Detect which cell encompasses the target text, then output its (X, Y) center coordinate. 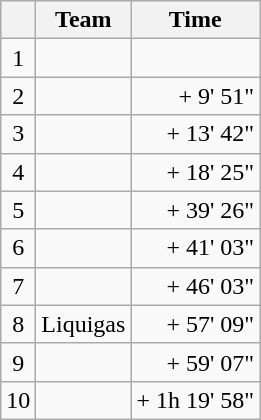
9 (18, 362)
2 (18, 96)
+ 18' 25" (196, 172)
6 (18, 248)
1 (18, 58)
3 (18, 134)
5 (18, 210)
+ 39' 26" (196, 210)
+ 57' 09" (196, 324)
Liquigas (84, 324)
+ 41' 03" (196, 248)
+ 9' 51" (196, 96)
Time (196, 20)
+ 13' 42" (196, 134)
7 (18, 286)
8 (18, 324)
10 (18, 400)
+ 1h 19' 58" (196, 400)
+ 46' 03" (196, 286)
4 (18, 172)
Team (84, 20)
+ 59' 07" (196, 362)
